Find where the given text appears and provide that cell's center as (X, Y) coordinate. 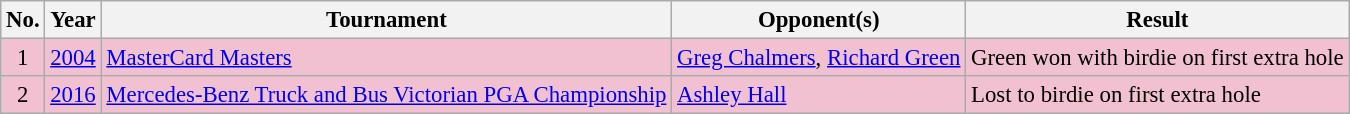
Result (1158, 20)
2 (23, 95)
Opponent(s) (819, 20)
1 (23, 58)
Year (73, 20)
Green won with birdie on first extra hole (1158, 58)
Mercedes-Benz Truck and Bus Victorian PGA Championship (386, 95)
2004 (73, 58)
2016 (73, 95)
Lost to birdie on first extra hole (1158, 95)
No. (23, 20)
Tournament (386, 20)
MasterCard Masters (386, 58)
Ashley Hall (819, 95)
Greg Chalmers, Richard Green (819, 58)
